From the cell containing the given text, extract its center point as (X, Y) coordinate. 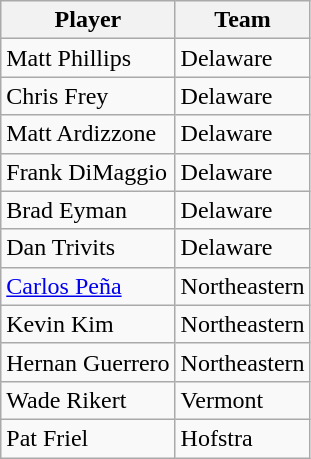
Frank DiMaggio (88, 172)
Brad Eyman (88, 210)
Player (88, 20)
Matt Ardizzone (88, 134)
Wade Rikert (88, 400)
Vermont (242, 400)
Hofstra (242, 438)
Kevin Kim (88, 324)
Carlos Peña (88, 286)
Matt Phillips (88, 58)
Chris Frey (88, 96)
Dan Trivits (88, 248)
Pat Friel (88, 438)
Team (242, 20)
Hernan Guerrero (88, 362)
